Scan for the cell matching the given text and deliver its (X, Y) coordinate at center. 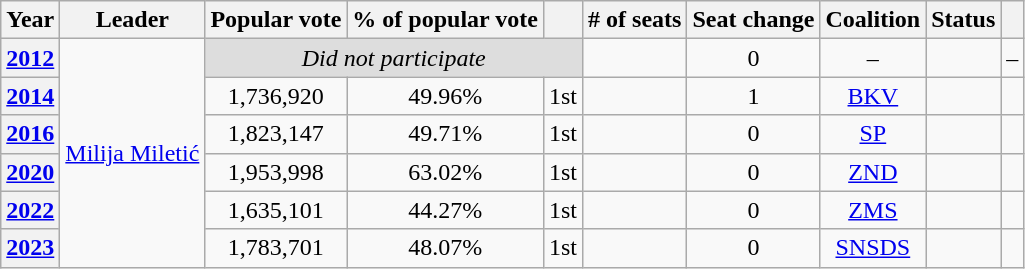
2022 (30, 210)
SP (873, 134)
1,783,701 (276, 248)
1,823,147 (276, 134)
SNSDS (873, 248)
1,635,101 (276, 210)
Popular vote (276, 20)
ZMS (873, 210)
1,736,920 (276, 96)
2014 (30, 96)
2023 (30, 248)
# of seats (635, 20)
ZND (873, 172)
48.07% (446, 248)
2012 (30, 58)
% of popular vote (446, 20)
1 (754, 96)
Coalition (873, 20)
2016 (30, 134)
49.96% (446, 96)
BKV (873, 96)
Seat change (754, 20)
44.27% (446, 210)
Did not participate (394, 58)
Status (964, 20)
1,953,998 (276, 172)
Leader (132, 20)
Year (30, 20)
49.71% (446, 134)
63.02% (446, 172)
2020 (30, 172)
Milija Miletić (132, 153)
